Determine the [X, Y] coordinate at the center of the cell enclosing the given text.  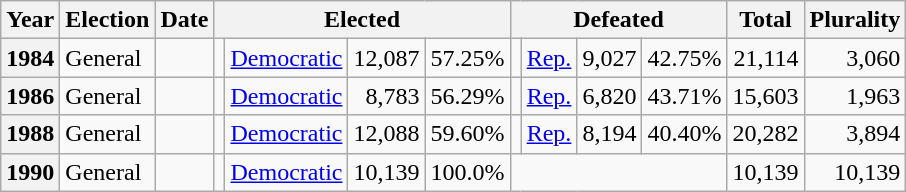
6,820 [610, 96]
12,087 [386, 58]
Election [108, 20]
20,282 [766, 134]
Defeated [618, 20]
3,060 [855, 58]
57.25% [468, 58]
1,963 [855, 96]
9,027 [610, 58]
40.40% [684, 134]
56.29% [468, 96]
3,894 [855, 134]
1984 [30, 58]
1988 [30, 134]
15,603 [766, 96]
12,088 [386, 134]
Year [30, 20]
100.0% [468, 172]
Elected [362, 20]
1986 [30, 96]
59.60% [468, 134]
1990 [30, 172]
Plurality [855, 20]
8,194 [610, 134]
Date [184, 20]
8,783 [386, 96]
21,114 [766, 58]
43.71% [684, 96]
Total [766, 20]
42.75% [684, 58]
